Pinpoint the cell where the given text exists, returning its [X, Y] midpoint coordinate. 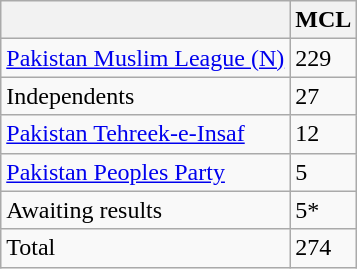
5* [324, 210]
Pakistan Muslim League (N) [146, 58]
27 [324, 96]
5 [324, 172]
Total [146, 248]
274 [324, 248]
Awaiting results [146, 210]
Pakistan Tehreek-e-Insaf [146, 134]
Pakistan Peoples Party [146, 172]
Independents [146, 96]
MCL [324, 20]
12 [324, 134]
229 [324, 58]
